Extract the [x, y] coordinate from the center of the cell holding the provided text.  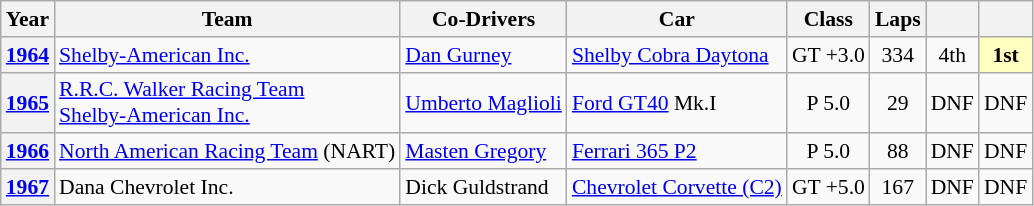
29 [898, 102]
R.R.C. Walker Racing Team Shelby-American Inc. [227, 102]
334 [898, 55]
Dana Chevrolet Inc. [227, 187]
Chevrolet Corvette (C2) [677, 187]
Masten Gregory [484, 152]
167 [898, 187]
Laps [898, 19]
Ford GT40 Mk.I [677, 102]
Dan Gurney [484, 55]
4th [952, 55]
GT +3.0 [828, 55]
1st [1006, 55]
Dick Guldstrand [484, 187]
Shelby Cobra Daytona [677, 55]
Year [28, 19]
1964 [28, 55]
Team [227, 19]
GT +5.0 [828, 187]
Ferrari 365 P2 [677, 152]
88 [898, 152]
Shelby-American Inc. [227, 55]
1967 [28, 187]
Class [828, 19]
Car [677, 19]
1965 [28, 102]
Co-Drivers [484, 19]
North American Racing Team (NART) [227, 152]
1966 [28, 152]
Umberto Maglioli [484, 102]
